Return the (X, Y) coordinate for the center point of the cell that contains the specified text.  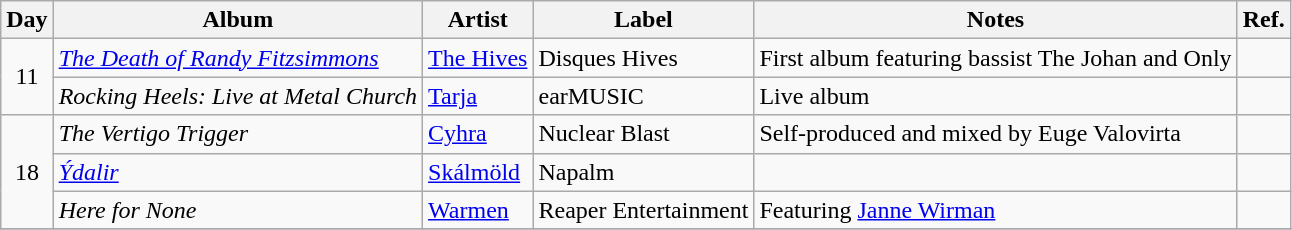
Reaper Entertainment (644, 210)
Day (27, 20)
Album (238, 20)
Napalm (644, 172)
The Death of Randy Fitzsimmons (238, 58)
earMUSIC (644, 96)
Tarja (478, 96)
18 (27, 172)
Cyhra (478, 134)
Disques Hives (644, 58)
Nuclear Blast (644, 134)
Self-produced and mixed by Euge Valovirta (996, 134)
First album featuring bassist The Johan and Only (996, 58)
Warmen (478, 210)
Skálmöld (478, 172)
Label (644, 20)
Artist (478, 20)
Ýdalir (238, 172)
Live album (996, 96)
11 (27, 77)
Notes (996, 20)
Ref. (1264, 20)
The Hives (478, 58)
The Vertigo Trigger (238, 134)
Featuring Janne Wirman (996, 210)
Rocking Heels: Live at Metal Church (238, 96)
Here for None (238, 210)
